For the text-containing cell, return its midpoint in [x, y] coordinate format. 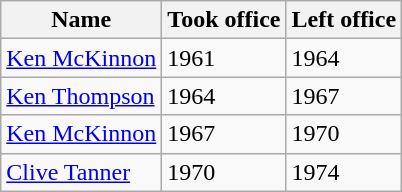
Ken Thompson [82, 96]
Left office [344, 20]
1961 [224, 58]
1974 [344, 172]
Clive Tanner [82, 172]
Took office [224, 20]
Name [82, 20]
